Identify which cell holds the provided text, then report its [X, Y] central coordinate. 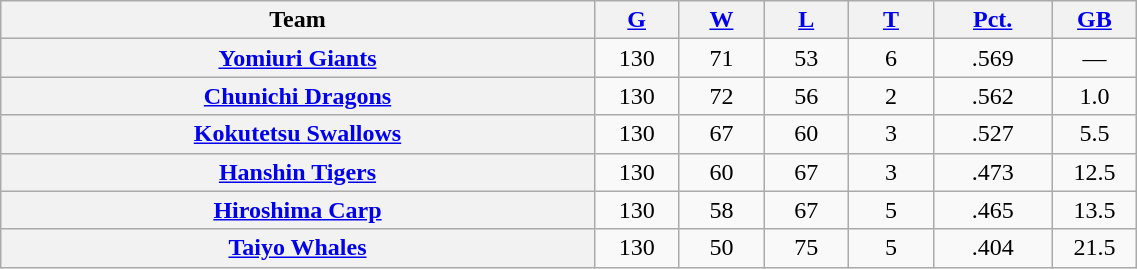
Chunichi Dragons [298, 96]
T [892, 20]
L [806, 20]
5.5 [1094, 134]
Yomiuri Giants [298, 58]
Pct. [992, 20]
50 [722, 248]
.465 [992, 210]
Kokutetsu Swallows [298, 134]
Taiyo Whales [298, 248]
12.5 [1094, 172]
75 [806, 248]
GB [1094, 20]
6 [892, 58]
Team [298, 20]
G [636, 20]
Hanshin Tigers [298, 172]
.527 [992, 134]
58 [722, 210]
.473 [992, 172]
1.0 [1094, 96]
53 [806, 58]
— [1094, 58]
W [722, 20]
Hiroshima Carp [298, 210]
.404 [992, 248]
71 [722, 58]
56 [806, 96]
2 [892, 96]
.562 [992, 96]
72 [722, 96]
13.5 [1094, 210]
.569 [992, 58]
21.5 [1094, 248]
